Determine the (X, Y) coordinate at the center of the cell enclosing the given text.  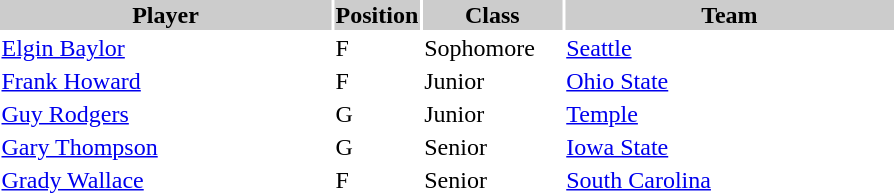
Class (492, 15)
Player (166, 15)
Ohio State (730, 81)
Senior (492, 147)
Sophomore (492, 48)
Position (377, 15)
Seattle (730, 48)
Gary Thompson (166, 147)
Team (730, 15)
Iowa State (730, 147)
Elgin Baylor (166, 48)
Guy Rodgers (166, 114)
Temple (730, 114)
Frank Howard (166, 81)
